Search for the cell housing the specified text and yield its [x, y] center coordinate. 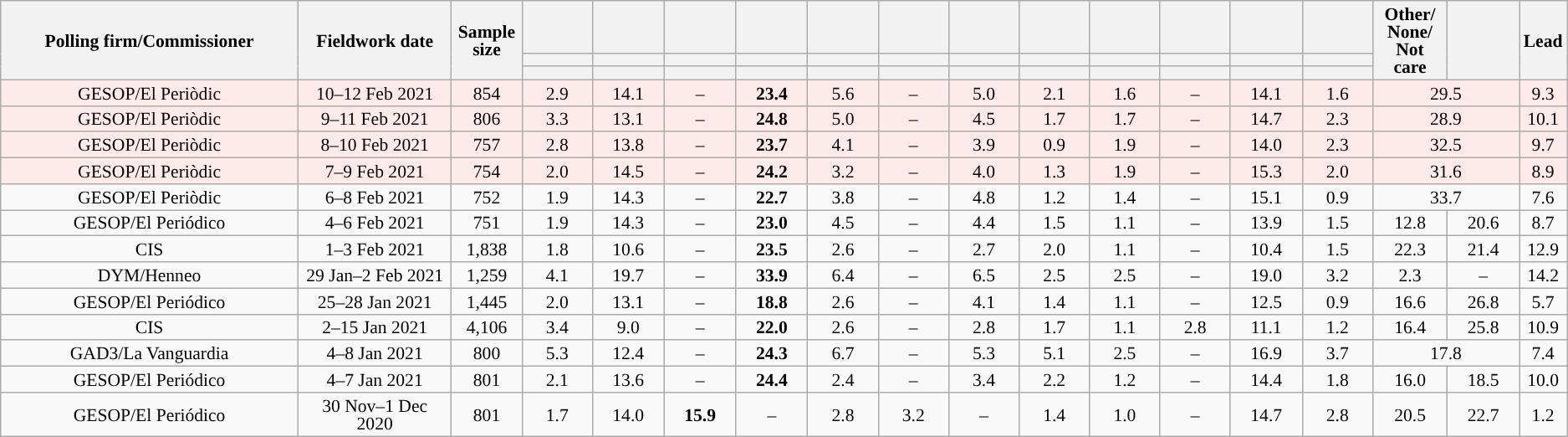
9.7 [1544, 146]
15.1 [1266, 198]
3.8 [843, 198]
16.0 [1410, 380]
Lead [1544, 40]
6–8 Feb 2021 [375, 198]
7–9 Feb 2021 [375, 171]
6.5 [983, 275]
2.7 [983, 249]
16.6 [1410, 301]
9.3 [1544, 92]
11.1 [1266, 326]
19.7 [628, 275]
24.8 [772, 119]
800 [487, 353]
18.5 [1484, 380]
Polling firm/Commissioner [150, 40]
21.4 [1484, 249]
5.1 [1055, 353]
751 [487, 223]
1,445 [487, 301]
3.7 [1337, 353]
10–12 Feb 2021 [375, 92]
757 [487, 146]
16.4 [1410, 326]
9–11 Feb 2021 [375, 119]
12.9 [1544, 249]
4–7 Jan 2021 [375, 380]
10.1 [1544, 119]
23.5 [772, 249]
8.9 [1544, 171]
14.2 [1544, 275]
20.5 [1410, 414]
10.9 [1544, 326]
1,838 [487, 249]
20.6 [1484, 223]
DYM/Henneo [150, 275]
2.9 [557, 92]
754 [487, 171]
24.4 [772, 380]
16.9 [1266, 353]
3.9 [983, 146]
12.5 [1266, 301]
19.0 [1266, 275]
854 [487, 92]
3.3 [557, 119]
24.3 [772, 353]
6.7 [843, 353]
1,259 [487, 275]
4–6 Feb 2021 [375, 223]
33.7 [1445, 198]
1.0 [1125, 414]
30 Nov–1 Dec 2020 [375, 414]
5.7 [1544, 301]
13.6 [628, 380]
32.5 [1445, 146]
10.0 [1544, 380]
4.8 [983, 198]
29.5 [1445, 92]
31.6 [1445, 171]
752 [487, 198]
22.3 [1410, 249]
15.3 [1266, 171]
29 Jan–2 Feb 2021 [375, 275]
24.2 [772, 171]
7.4 [1544, 353]
8–10 Feb 2021 [375, 146]
4,106 [487, 326]
4.4 [983, 223]
18.8 [772, 301]
Fieldwork date [375, 40]
10.6 [628, 249]
12.8 [1410, 223]
10.4 [1266, 249]
1.3 [1055, 171]
8.7 [1544, 223]
17.8 [1445, 353]
7.6 [1544, 198]
4.0 [983, 171]
25.8 [1484, 326]
GAD3/La Vanguardia [150, 353]
12.4 [628, 353]
2–15 Jan 2021 [375, 326]
22.0 [772, 326]
806 [487, 119]
Sample size [487, 40]
28.9 [1445, 119]
13.9 [1266, 223]
1–3 Feb 2021 [375, 249]
13.8 [628, 146]
4–8 Jan 2021 [375, 353]
5.6 [843, 92]
25–28 Jan 2021 [375, 301]
23.4 [772, 92]
Other/None/Notcare [1410, 40]
2.4 [843, 380]
33.9 [772, 275]
15.9 [700, 414]
6.4 [843, 275]
2.2 [1055, 380]
14.5 [628, 171]
14.4 [1266, 380]
26.8 [1484, 301]
9.0 [628, 326]
23.7 [772, 146]
23.0 [772, 223]
